Identify which cell holds the provided text, then report its [x, y] central coordinate. 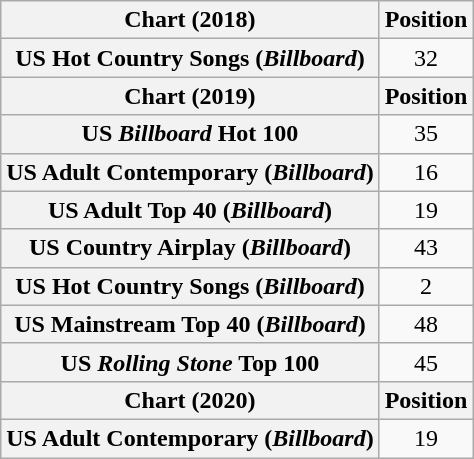
45 [426, 362]
US Rolling Stone Top 100 [190, 362]
US Adult Top 40 (Billboard) [190, 210]
US Mainstream Top 40 (Billboard) [190, 324]
16 [426, 172]
US Country Airplay (Billboard) [190, 248]
US Billboard Hot 100 [190, 134]
Chart (2020) [190, 400]
Chart (2018) [190, 20]
32 [426, 58]
Chart (2019) [190, 96]
2 [426, 286]
48 [426, 324]
43 [426, 248]
35 [426, 134]
